Extract the (X, Y) coordinate from the center of the cell holding the provided text.  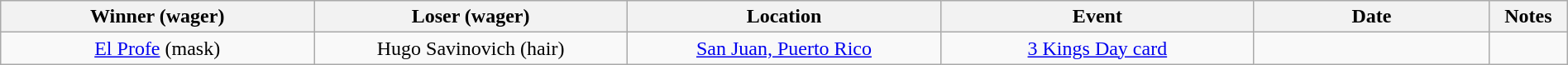
El Profe (mask) (157, 48)
Winner (wager) (157, 17)
Location (784, 17)
Hugo Savinovich (hair) (471, 48)
San Juan, Puerto Rico (784, 48)
Date (1371, 17)
3 Kings Day card (1097, 48)
Notes (1528, 17)
Loser (wager) (471, 17)
Event (1097, 17)
